Pinpoint the cell where the given text exists, returning its (x, y) midpoint coordinate. 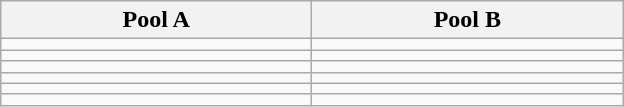
Pool A (156, 20)
Pool B (468, 20)
